From the cell containing the given text, extract its center point as [x, y] coordinate. 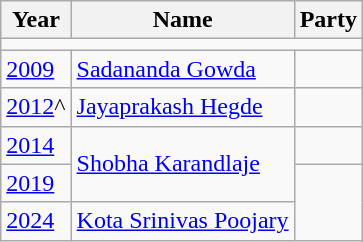
2024 [36, 221]
2012^ [36, 107]
Jayaprakash Hegde [182, 107]
2014 [36, 145]
2019 [36, 183]
Party [328, 20]
Name [182, 20]
Kota Srinivas Poojary [182, 221]
2009 [36, 69]
Year [36, 20]
Sadananda Gowda [182, 69]
Shobha Karandlaje [182, 164]
